For the text-containing cell, return its midpoint in [X, Y] coordinate format. 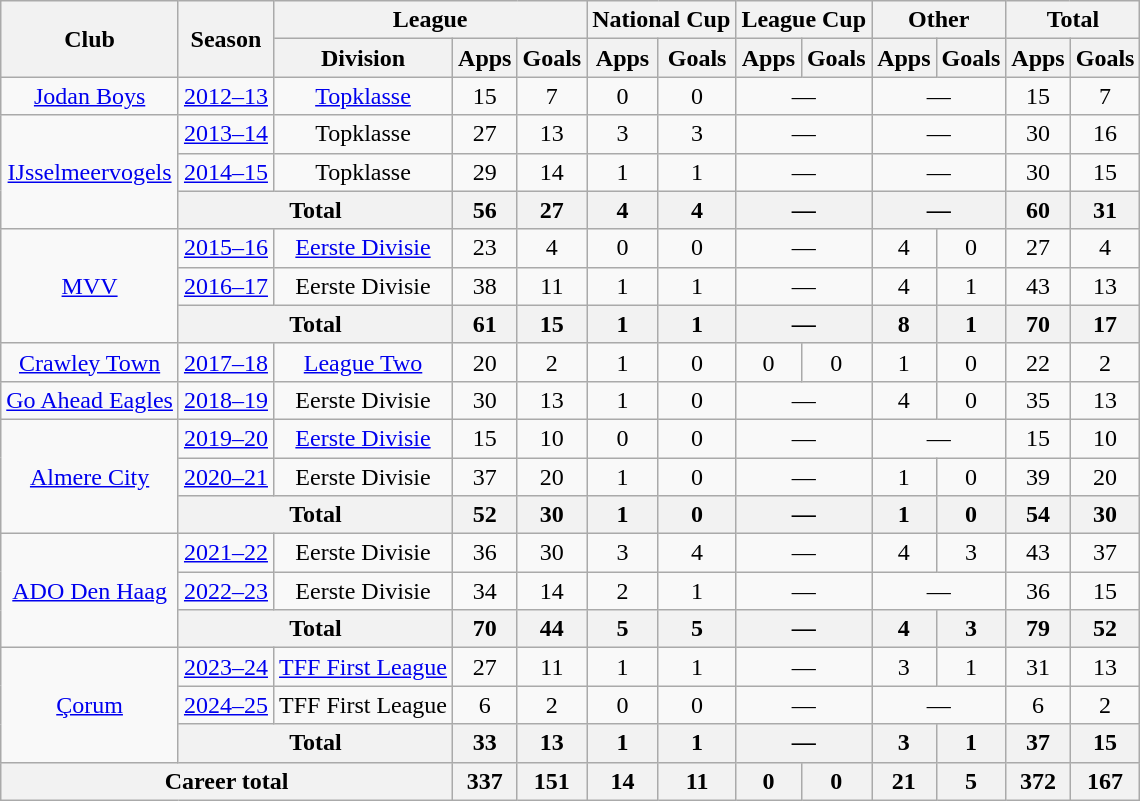
Çorum [90, 705]
21 [904, 781]
29 [485, 172]
23 [485, 248]
2013–14 [226, 134]
2018–19 [226, 400]
2019–20 [226, 438]
34 [485, 591]
League Two [362, 362]
2016–17 [226, 286]
16 [1105, 134]
National Cup [662, 20]
Almere City [90, 476]
MVV [90, 286]
2012–13 [226, 96]
2021–22 [226, 553]
2020–21 [226, 477]
Jodan Boys [90, 96]
54 [1038, 515]
ADO Den Haag [90, 591]
38 [485, 286]
337 [485, 781]
151 [552, 781]
Career total [227, 781]
35 [1038, 400]
Other [939, 20]
167 [1105, 781]
Season [226, 39]
39 [1038, 477]
2015–16 [226, 248]
2017–18 [226, 362]
33 [485, 743]
2023–24 [226, 667]
22 [1038, 362]
Division [362, 58]
372 [1038, 781]
17 [1105, 324]
Club [90, 39]
8 [904, 324]
Crawley Town [90, 362]
61 [485, 324]
44 [552, 629]
League Cup [804, 20]
IJsselmeervogels [90, 172]
2014–15 [226, 172]
56 [485, 210]
Go Ahead Eagles [90, 400]
60 [1038, 210]
79 [1038, 629]
2022–23 [226, 591]
2024–25 [226, 705]
League [430, 20]
